Locate the cell with the specified text and output its [x, y] center coordinate. 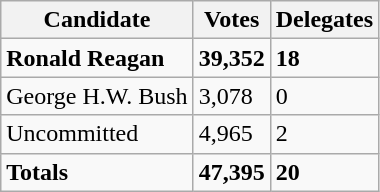
39,352 [232, 58]
Candidate [97, 20]
Votes [232, 20]
Delegates [324, 20]
Ronald Reagan [97, 58]
Totals [97, 172]
47,395 [232, 172]
Uncommitted [97, 134]
3,078 [232, 96]
4,965 [232, 134]
2 [324, 134]
20 [324, 172]
0 [324, 96]
George H.W. Bush [97, 96]
18 [324, 58]
